Find where the given text appears and provide that cell's center as (X, Y) coordinate. 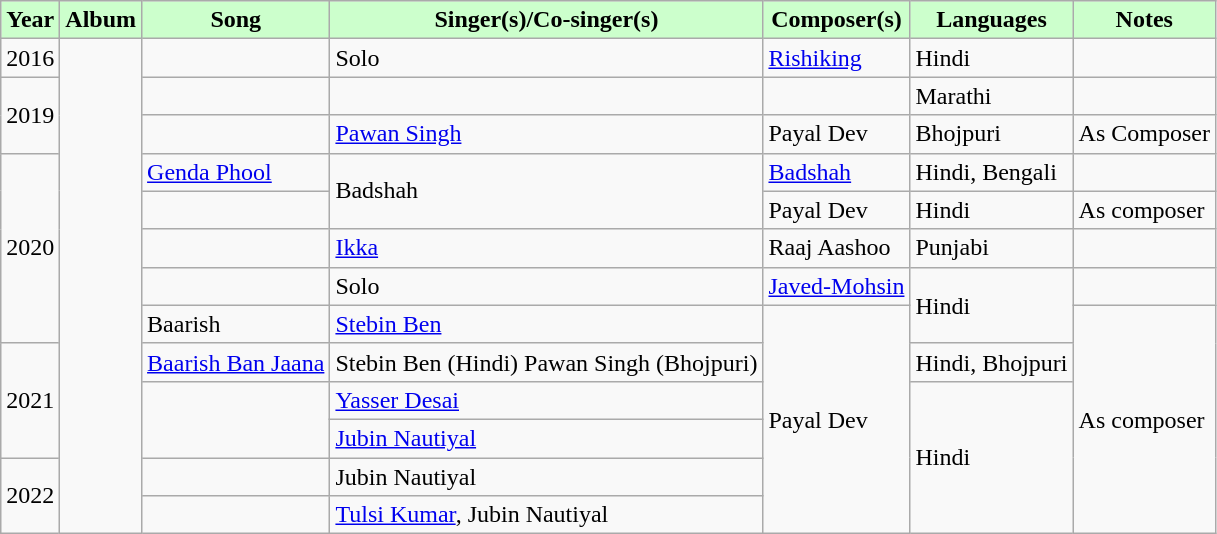
Raaj Aashoo (836, 248)
Punjabi (992, 248)
Composer(s) (836, 20)
Yasser Desai (546, 400)
Album (101, 20)
2020 (30, 248)
Genda Phool (236, 172)
2019 (30, 115)
2022 (30, 496)
Notes (1144, 20)
Song (236, 20)
Stebin Ben (546, 324)
Ikka (546, 248)
Bhojpuri (992, 134)
Tulsi Kumar, Jubin Nautiyal (546, 515)
Singer(s)/Co-singer(s) (546, 20)
Rishiking (836, 58)
Languages (992, 20)
2016 (30, 58)
Javed-Mohsin (836, 286)
Hindi, Bhojpuri (992, 362)
Year (30, 20)
Stebin Ben (Hindi) Pawan Singh (Bhojpuri) (546, 362)
Marathi (992, 96)
Hindi, Bengali (992, 172)
2021 (30, 400)
Baarish Ban Jaana (236, 362)
As Composer (1144, 134)
Baarish (236, 324)
Pawan Singh (546, 134)
